Provide the (x, y) coordinate of the cell's center where the given text is located.  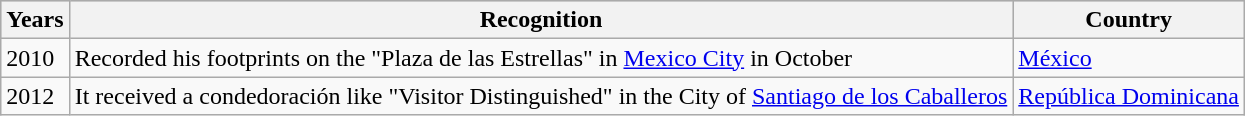
Country (1129, 20)
2010 (35, 58)
It received a condedoración like "Visitor Distinguished" in the City of Santiago de los Caballeros (541, 96)
2012 (35, 96)
México (1129, 58)
Recorded his footprints on the "Plaza de las Estrellas" in Mexico City in October (541, 58)
Recognition (541, 20)
Years (35, 20)
República Dominicana (1129, 96)
